For the text-containing cell, return its midpoint in (x, y) coordinate format. 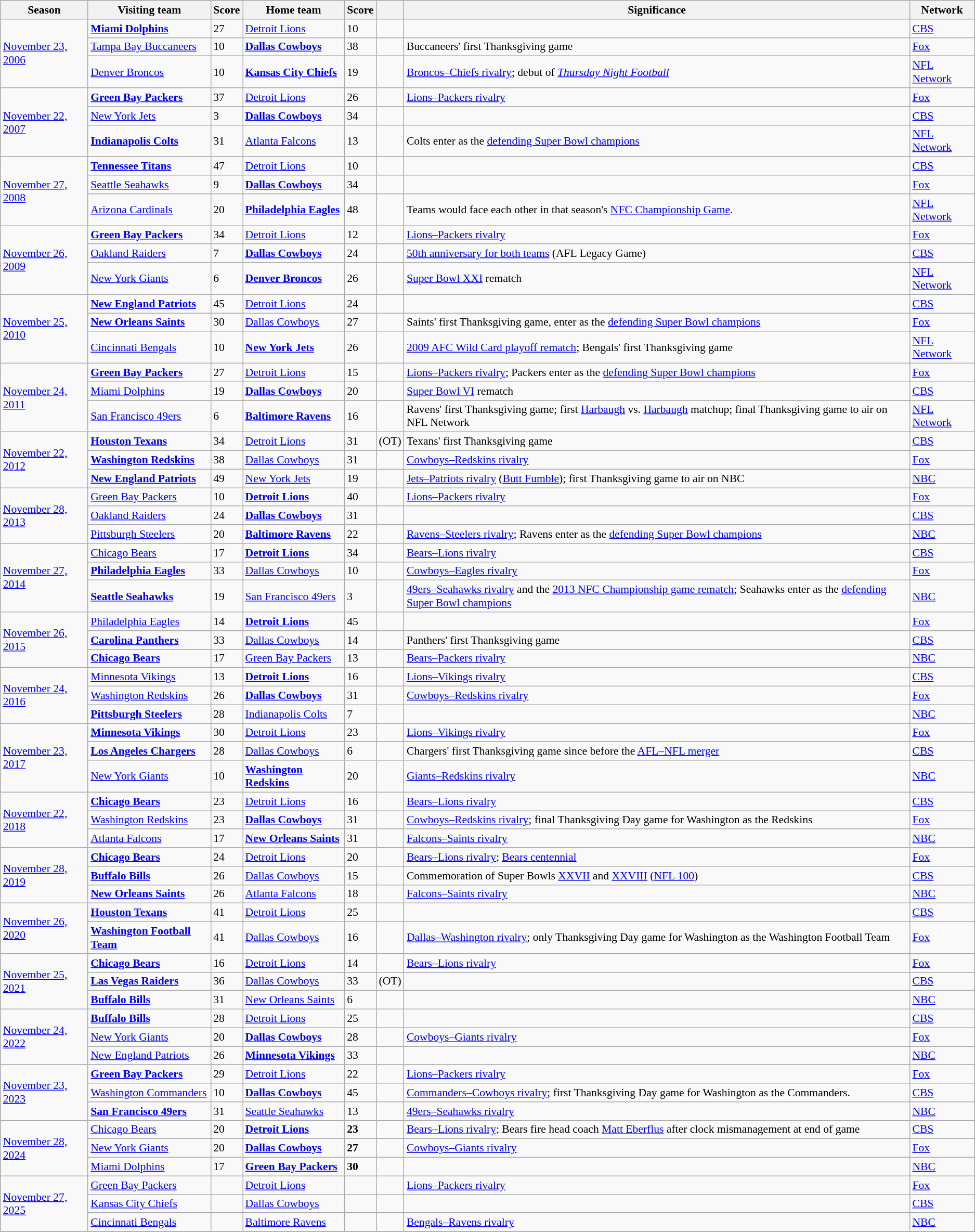
November 22, 2007 (44, 122)
November 22, 2012 (44, 460)
Bears–Lions rivalry; Bears fire head coach Matt Eberflus after clock mismanagement at end of game (657, 1130)
November 22, 2018 (44, 820)
47 (227, 166)
Colts enter as the defending Super Bowl champions (657, 140)
50th anniversary for both teams (AFL Legacy Game) (657, 254)
Cowboys–Eagles rivalry (657, 571)
Panthers' first Thanksgiving game (657, 640)
November 27, 2008 (44, 191)
Season (44, 10)
2009 AFC Wild Card playoff rematch; Bengals' first Thanksgiving game (657, 347)
36 (227, 981)
Bengals–Ravens rivalry (657, 1223)
Bears–Packers rivalry (657, 658)
November 27, 2025 (44, 1203)
Super Bowl XXI rematch (657, 279)
Texans' first Thanksgiving game (657, 442)
Tennessee Titans (149, 166)
Visiting team (149, 10)
Jets–Patriots rivalry (Butt Fumble); first Thanksgiving game to air on NBC (657, 478)
Commemoration of Super Bowls XXVII and XXVIII (NFL 100) (657, 876)
November 23, 2023 (44, 1093)
Teams would face each other in that season's NFC Championship Game. (657, 210)
40 (360, 497)
48 (360, 210)
Ravens' first Thanksgiving game; first Harbaugh vs. Harbaugh matchup; final Thanksgiving game to air on NFL Network (657, 416)
November 26, 2009 (44, 260)
November 25, 2021 (44, 982)
49ers–Seahawks rivalry and the 2013 NFC Championship game rematch; Seahawks enter as the defending Super Bowl champions (657, 596)
Broncos–Chiefs rivalry; debut of Thursday Night Football (657, 72)
Saints' first Thanksgiving game, enter as the defending Super Bowl champions (657, 322)
Network (942, 10)
November 28, 2013 (44, 516)
Lions–Packers rivalry; Packers enter as the defending Super Bowl champions (657, 373)
November 25, 2010 (44, 329)
November 24, 2011 (44, 398)
Los Angeles Chargers (149, 751)
November 26, 2020 (44, 929)
Chargers' first Thanksgiving game since before the AFL–NFL merger (657, 751)
Cowboys–Redskins rivalry; final Thanksgiving Day game for Washington as the Redskins (657, 820)
Bears–Lions rivalry; Bears centennial (657, 857)
9 (227, 185)
Significance (657, 10)
Tampa Bay Buccaneers (149, 47)
Giants–Redskins rivalry (657, 776)
29 (227, 1074)
49ers–Seahawks rivalry (657, 1111)
Las Vegas Raiders (149, 981)
Dallas–Washington rivalry; only Thanksgiving Day game for Washington as the Washington Football Team (657, 938)
Super Bowl VI rematch (657, 391)
November 24, 2022 (44, 1037)
November 28, 2024 (44, 1148)
Ravens–Steelers rivalry; Ravens enter as the defending Super Bowl champions (657, 534)
49 (227, 478)
November 23, 2017 (44, 758)
37 (227, 97)
November 24, 2016 (44, 696)
18 (360, 894)
Washington Football Team (149, 938)
Arizona Cardinals (149, 210)
November 27, 2014 (44, 578)
Washington Commanders (149, 1093)
Commanders–Cowboys rivalry; first Thanksgiving Day game for Washington as the Commanders. (657, 1093)
12 (360, 235)
November 26, 2015 (44, 640)
November 23, 2006 (44, 54)
Home team (294, 10)
Carolina Panthers (149, 640)
Buccaneers' first Thanksgiving game (657, 47)
November 28, 2019 (44, 876)
